Find where the given text appears and provide that cell's center as (x, y) coordinate. 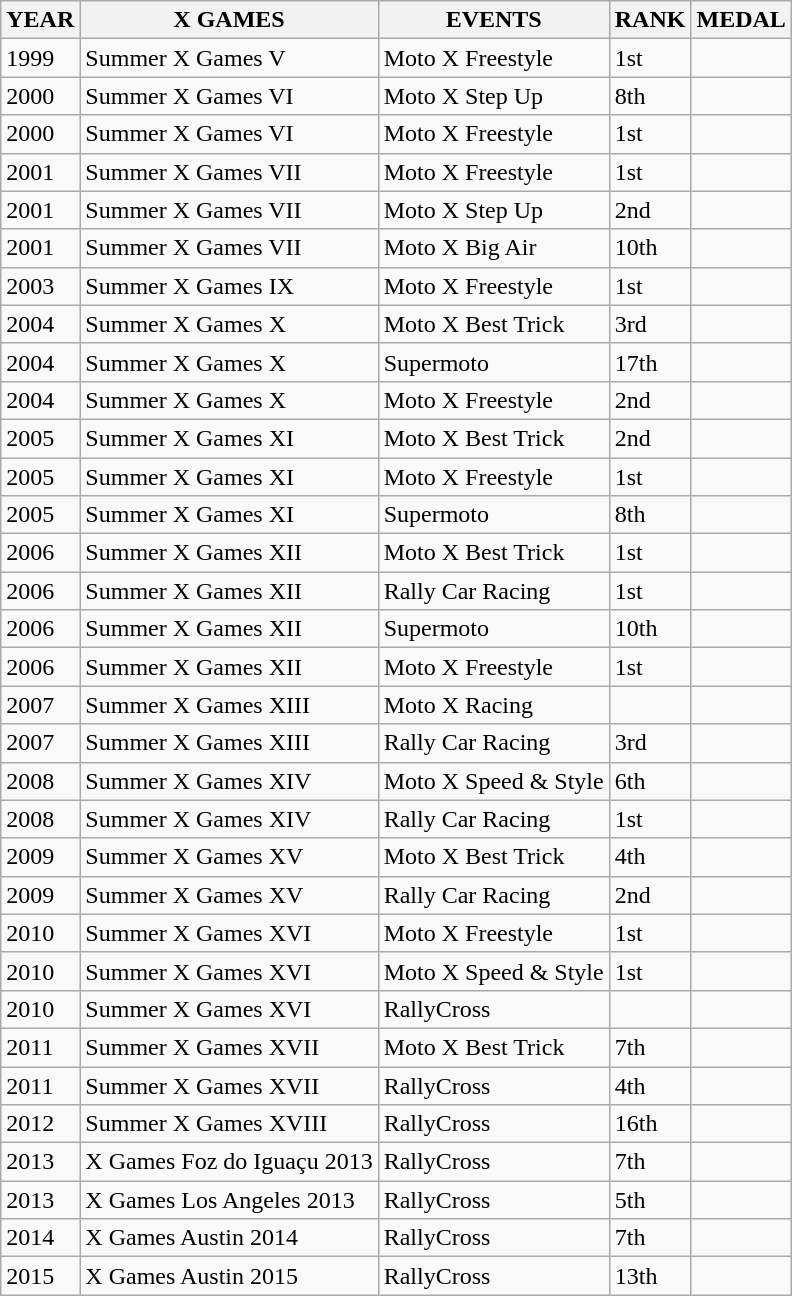
X Games Austin 2014 (229, 1238)
1999 (40, 58)
Summer X Games XVIII (229, 1124)
X GAMES (229, 20)
X Games Foz do Iguaçu 2013 (229, 1162)
EVENTS (494, 20)
Moto X Racing (494, 705)
RANK (650, 20)
2003 (40, 286)
Summer X Games IX (229, 286)
2012 (40, 1124)
2015 (40, 1276)
YEAR (40, 20)
13th (650, 1276)
MEDAL (741, 20)
X Games Austin 2015 (229, 1276)
5th (650, 1200)
17th (650, 362)
16th (650, 1124)
2014 (40, 1238)
Moto X Big Air (494, 248)
Summer X Games V (229, 58)
X Games Los Angeles 2013 (229, 1200)
6th (650, 781)
